Detect which cell encompasses the target text, then output its (X, Y) center coordinate. 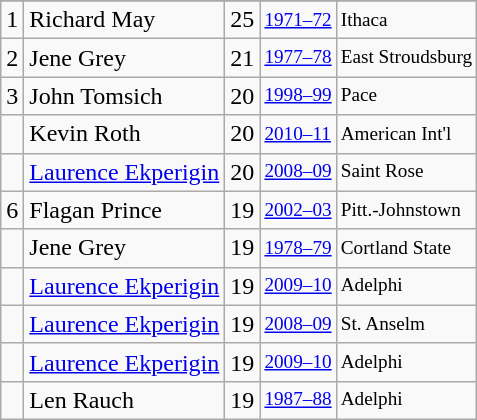
Richard May (124, 20)
Pace (406, 96)
East Stroudsburg (406, 58)
2 (12, 58)
St. Anselm (406, 324)
John Tomsich (124, 96)
3 (12, 96)
1 (12, 20)
2002–03 (298, 210)
21 (242, 58)
Flagan Prince (124, 210)
2010–11 (298, 134)
1998–99 (298, 96)
6 (12, 210)
25 (242, 20)
Kevin Roth (124, 134)
Pitt.-Johnstown (406, 210)
1971–72 (298, 20)
1978–79 (298, 248)
Len Rauch (124, 400)
1987–88 (298, 400)
American Int'l (406, 134)
Ithaca (406, 20)
1977–78 (298, 58)
Cortland State (406, 248)
Saint Rose (406, 172)
